Scan for the cell matching the given text and deliver its [x, y] coordinate at center. 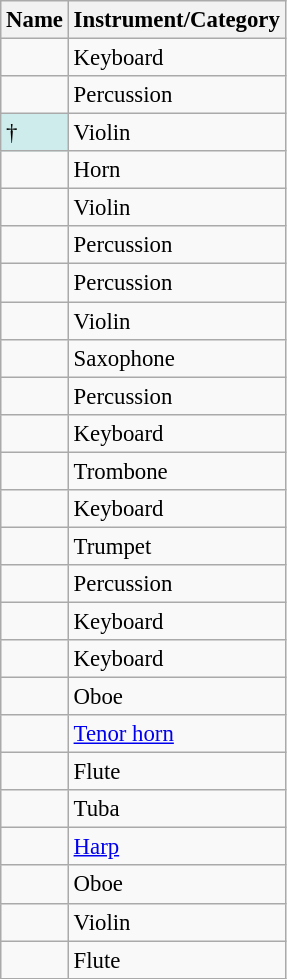
Tuba [176, 809]
Saxophone [176, 358]
Trumpet [176, 546]
Horn [176, 170]
Tenor horn [176, 734]
Harp [176, 847]
† [35, 133]
Name [35, 20]
Instrument/Category [176, 20]
Trombone [176, 471]
